Pinpoint the cell where the given text exists, returning its (X, Y) midpoint coordinate. 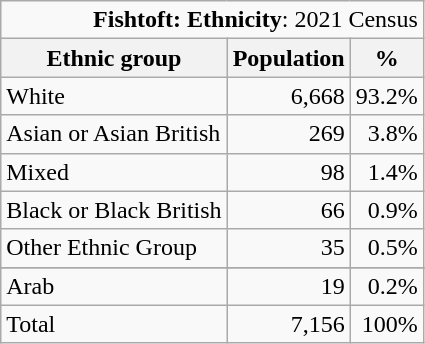
White (114, 96)
Fishtoft: Ethnicity: 2021 Census (212, 20)
Total (114, 324)
19 (288, 286)
93.2% (386, 96)
Ethnic group (114, 58)
35 (288, 248)
6,668 (288, 96)
0.9% (386, 210)
Black or Black British (114, 210)
0.5% (386, 248)
269 (288, 134)
7,156 (288, 324)
66 (288, 210)
98 (288, 172)
Other Ethnic Group (114, 248)
Population (288, 58)
Asian or Asian British (114, 134)
100% (386, 324)
Arab (114, 286)
0.2% (386, 286)
% (386, 58)
3.8% (386, 134)
1.4% (386, 172)
Mixed (114, 172)
